Determine the (X, Y) coordinate at the center of the cell enclosing the given text.  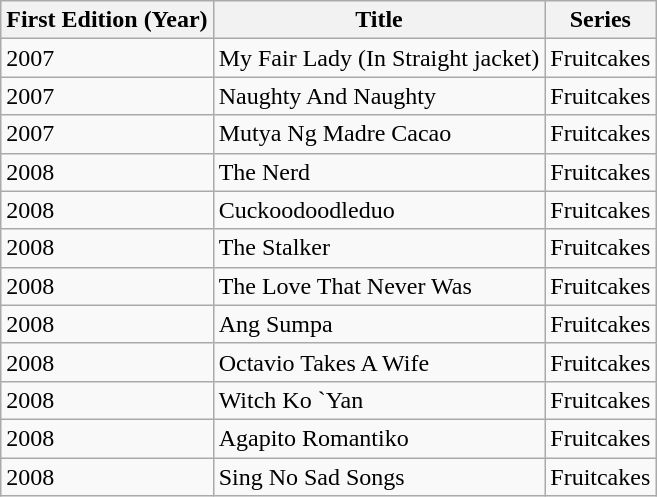
Title (379, 20)
The Stalker (379, 248)
Sing No Sad Songs (379, 477)
Mutya Ng Madre Cacao (379, 134)
First Edition (Year) (107, 20)
Cuckoodoodleduo (379, 210)
Naughty And Naughty (379, 96)
Ang Sumpa (379, 324)
Witch Ko `Yan (379, 400)
Octavio Takes A Wife (379, 362)
The Nerd (379, 172)
Agapito Romantiko (379, 438)
My Fair Lady (In Straight jacket) (379, 58)
The Love That Never Was (379, 286)
Series (600, 20)
